Capture the cell that displays the provided text and extract its [X, Y] central coordinate. 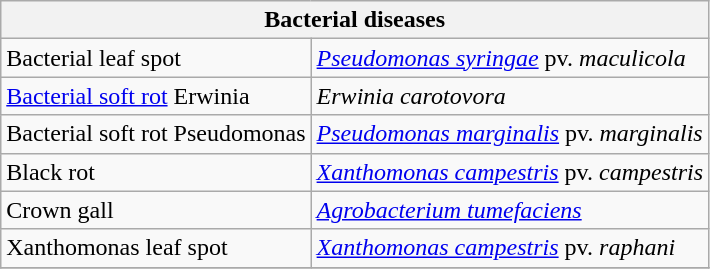
Erwinia carotovora [510, 96]
Bacterial soft rot Pseudomonas [156, 134]
Bacterial diseases [355, 20]
Black rot [156, 172]
Xanthomonas leaf spot [156, 248]
Bacterial soft rot Erwinia [156, 96]
Xanthomonas campestris pv. campestris [510, 172]
Xanthomonas campestris pv. raphani [510, 248]
Bacterial leaf spot [156, 58]
Pseudomonas marginalis pv. marginalis [510, 134]
Pseudomonas syringae pv. maculicola [510, 58]
Agrobacterium tumefaciens [510, 210]
Crown gall [156, 210]
